Return (X, Y) of the center of cell containing provided text 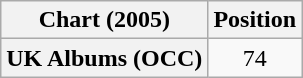
UK Albums (OCC) (104, 58)
Chart (2005) (104, 20)
74 (255, 58)
Position (255, 20)
